Capture the cell that displays the provided text and extract its (x, y) central coordinate. 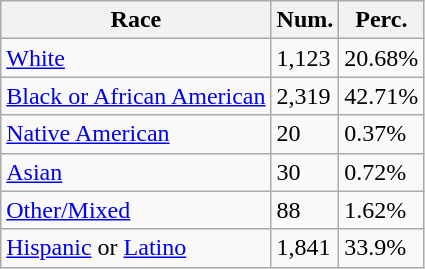
Num. (305, 20)
Hispanic or Latino (136, 248)
88 (305, 210)
Native American (136, 134)
Asian (136, 172)
1,841 (305, 248)
0.72% (382, 172)
0.37% (382, 134)
2,319 (305, 96)
1.62% (382, 210)
42.71% (382, 96)
Other/Mixed (136, 210)
20.68% (382, 58)
Race (136, 20)
Perc. (382, 20)
30 (305, 172)
Black or African American (136, 96)
White (136, 58)
33.9% (382, 248)
1,123 (305, 58)
20 (305, 134)
